Detect which cell encompasses the target text, then output its (X, Y) center coordinate. 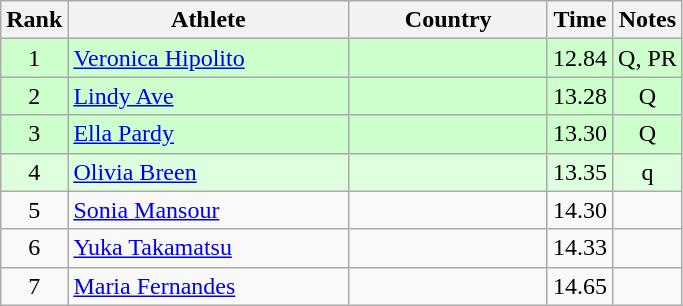
14.33 (580, 248)
12.84 (580, 58)
Rank (34, 20)
13.28 (580, 96)
5 (34, 210)
2 (34, 96)
4 (34, 172)
Yuka Takamatsu (208, 248)
Athlete (208, 20)
13.35 (580, 172)
14.30 (580, 210)
Veronica Hipolito (208, 58)
3 (34, 134)
Maria Fernandes (208, 286)
1 (34, 58)
7 (34, 286)
Time (580, 20)
Q, PR (648, 58)
13.30 (580, 134)
Country (448, 20)
q (648, 172)
Sonia Mansour (208, 210)
Lindy Ave (208, 96)
Notes (648, 20)
6 (34, 248)
14.65 (580, 286)
Olivia Breen (208, 172)
Ella Pardy (208, 134)
